Detect which cell encompasses the target text, then output its [x, y] center coordinate. 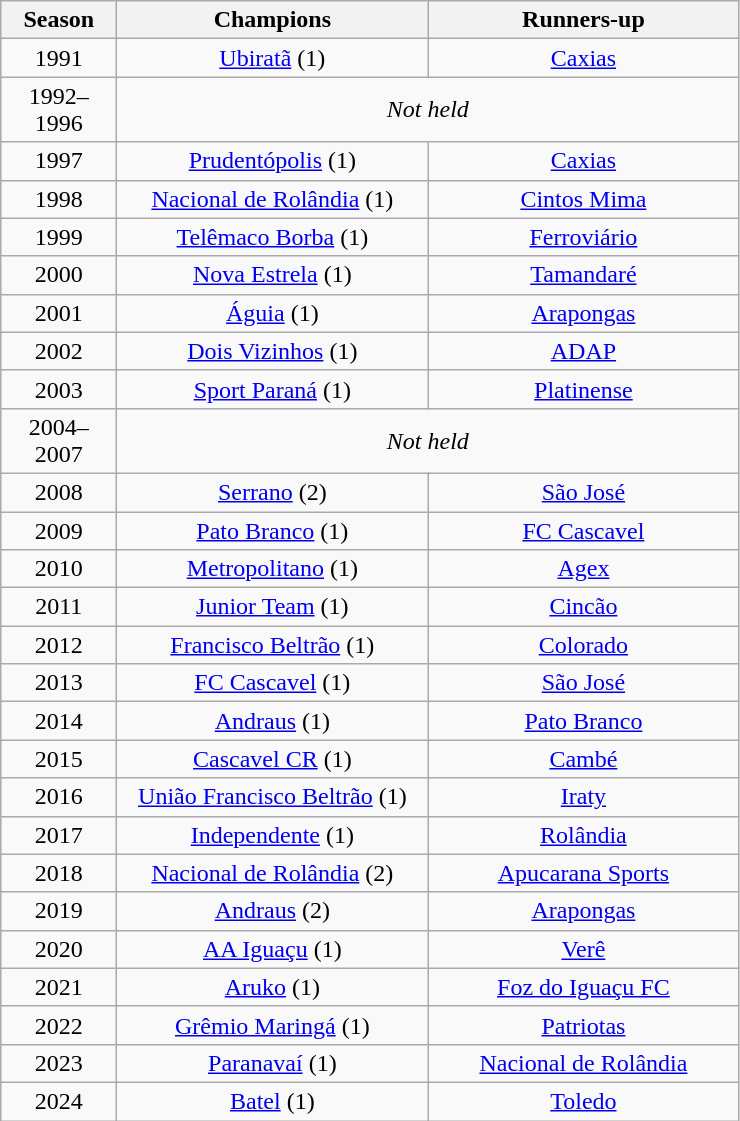
Cambé [584, 759]
Batel (1) [272, 1101]
AA Iguaçu (1) [272, 949]
Pato Branco [584, 721]
2014 [59, 721]
2004–2007 [59, 440]
Season [59, 20]
FC Cascavel [584, 531]
1997 [59, 161]
2012 [59, 645]
2011 [59, 607]
2000 [59, 275]
Ferroviário [584, 237]
Grêmio Maringá (1) [272, 1025]
Independente (1) [272, 835]
Platinense [584, 389]
2010 [59, 569]
União Francisco Beltrão (1) [272, 797]
2022 [59, 1025]
Sport Paraná (1) [272, 389]
Iraty [584, 797]
1992–1996 [59, 110]
Patriotas [584, 1025]
Águia (1) [272, 313]
Nova Estrela (1) [272, 275]
Metropolitano (1) [272, 569]
2020 [59, 949]
2002 [59, 351]
2009 [59, 531]
Andraus (1) [272, 721]
Serrano (2) [272, 492]
Pato Branco (1) [272, 531]
2003 [59, 389]
Paranavaí (1) [272, 1063]
Cascavel CR (1) [272, 759]
2019 [59, 911]
Colorado [584, 645]
Prudentópolis (1) [272, 161]
Foz do Iguaçu FC [584, 987]
FC Cascavel (1) [272, 683]
Runners-up [584, 20]
Dois Vizinhos (1) [272, 351]
Nacional de Rolândia [584, 1063]
1999 [59, 237]
Cincão [584, 607]
Verê [584, 949]
Andraus (2) [272, 911]
2018 [59, 873]
2008 [59, 492]
Apucarana Sports [584, 873]
2015 [59, 759]
1998 [59, 199]
Ubiratã (1) [272, 58]
Aruko (1) [272, 987]
1991 [59, 58]
2021 [59, 987]
2001 [59, 313]
2024 [59, 1101]
Junior Team (1) [272, 607]
Champions [272, 20]
2016 [59, 797]
Nacional de Rolândia (2) [272, 873]
2017 [59, 835]
Tamandaré [584, 275]
Agex [584, 569]
ADAP [584, 351]
Cintos Mima [584, 199]
Toledo [584, 1101]
2023 [59, 1063]
Telêmaco Borba (1) [272, 237]
Rolândia [584, 835]
2013 [59, 683]
Francisco Beltrão (1) [272, 645]
Nacional de Rolândia (1) [272, 199]
